Locate the cell with the specified text and output its [X, Y] center coordinate. 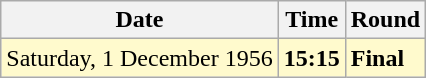
15:15 [312, 58]
Final [385, 58]
Time [312, 20]
Date [140, 20]
Round [385, 20]
Saturday, 1 December 1956 [140, 58]
